Identify which cell holds the provided text, then report its [X, Y] central coordinate. 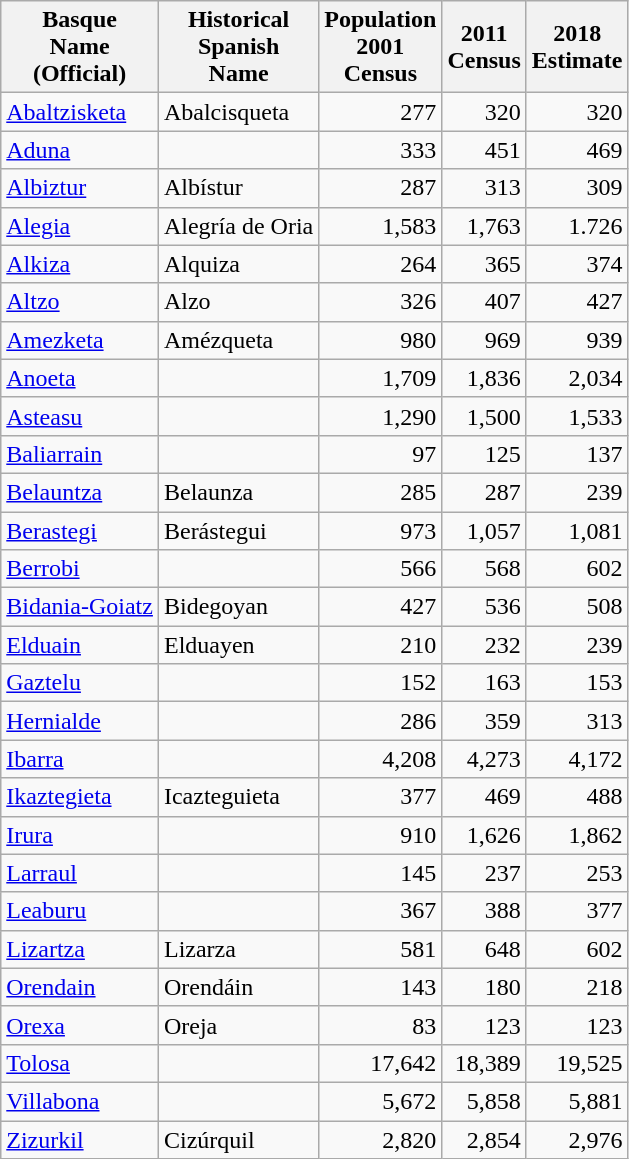
1,709 [380, 378]
Anoeta [80, 378]
Elduayen [238, 645]
2,976 [577, 1139]
145 [380, 873]
Altzo [80, 302]
969 [484, 340]
Orendáin [238, 987]
1,500 [484, 416]
Elduain [80, 645]
286 [380, 721]
2018Estimate [577, 47]
365 [484, 264]
Amezketa [80, 340]
Abaltzisketa [80, 112]
1,862 [577, 835]
568 [484, 569]
Bidania-Goiatz [80, 607]
367 [380, 911]
488 [577, 797]
Tolosa [80, 1063]
Orendain [80, 987]
285 [380, 492]
264 [380, 264]
Bidegoyan [238, 607]
407 [484, 302]
Lizarza [238, 949]
232 [484, 645]
333 [380, 150]
17,642 [380, 1063]
581 [380, 949]
Larraul [80, 873]
Ikaztegieta [80, 797]
5,858 [484, 1101]
Abalcisqueta [238, 112]
4,273 [484, 759]
Asteasu [80, 416]
Icazteguieta [238, 797]
HistoricalSpanishName [238, 47]
388 [484, 911]
1.726 [577, 226]
152 [380, 683]
Alzo [238, 302]
1,626 [484, 835]
237 [484, 873]
Berástegui [238, 531]
Alegría de Oria [238, 226]
180 [484, 987]
1,057 [484, 531]
508 [577, 607]
Orexa [80, 1025]
Aduna [80, 150]
980 [380, 340]
566 [380, 569]
Alquiza [238, 264]
648 [484, 949]
Zizurkil [80, 1139]
137 [577, 454]
277 [380, 112]
BasqueName(Official) [80, 47]
4,172 [577, 759]
Albiztur [80, 188]
1,081 [577, 531]
2,034 [577, 378]
Population2001Census [380, 47]
2,854 [484, 1139]
1,763 [484, 226]
Lizartza [80, 949]
Berastegi [80, 531]
Amézqueta [238, 340]
910 [380, 835]
253 [577, 873]
125 [484, 454]
Cizúrquil [238, 1139]
Leaburu [80, 911]
536 [484, 607]
2,820 [380, 1139]
Alkiza [80, 264]
2011Census [484, 47]
143 [380, 987]
Villabona [80, 1101]
374 [577, 264]
Belauntza [80, 492]
Berrobi [80, 569]
19,525 [577, 1063]
218 [577, 987]
Hernialde [80, 721]
163 [484, 683]
451 [484, 150]
97 [380, 454]
1,836 [484, 378]
1,533 [577, 416]
Alegia [80, 226]
Oreja [238, 1025]
Baliarrain [80, 454]
5,881 [577, 1101]
309 [577, 188]
153 [577, 683]
1,583 [380, 226]
5,672 [380, 1101]
Irura [80, 835]
939 [577, 340]
Gaztelu [80, 683]
359 [484, 721]
973 [380, 531]
Belaunza [238, 492]
83 [380, 1025]
1,290 [380, 416]
18,389 [484, 1063]
326 [380, 302]
4,208 [380, 759]
210 [380, 645]
Ibarra [80, 759]
Albístur [238, 188]
